Search for the cell housing the specified text and yield its [X, Y] center coordinate. 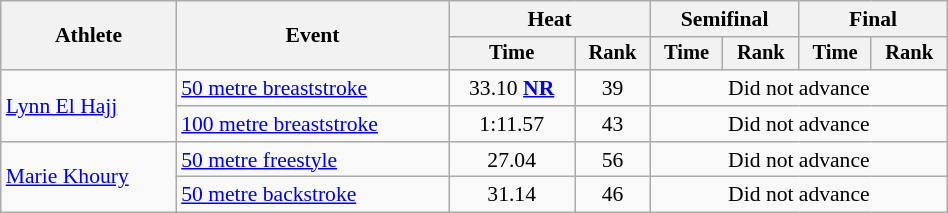
Marie Khoury [88, 178]
46 [612, 195]
100 metre breaststroke [312, 124]
Semifinal [724, 19]
43 [612, 124]
56 [612, 160]
Event [312, 36]
Athlete [88, 36]
50 metre freestyle [312, 160]
33.10 NR [512, 88]
Lynn El Hajj [88, 106]
50 metre backstroke [312, 195]
31.14 [512, 195]
50 metre breaststroke [312, 88]
39 [612, 88]
27.04 [512, 160]
Final [873, 19]
Heat [550, 19]
1:11.57 [512, 124]
